Capture the cell that displays the provided text and extract its (X, Y) central coordinate. 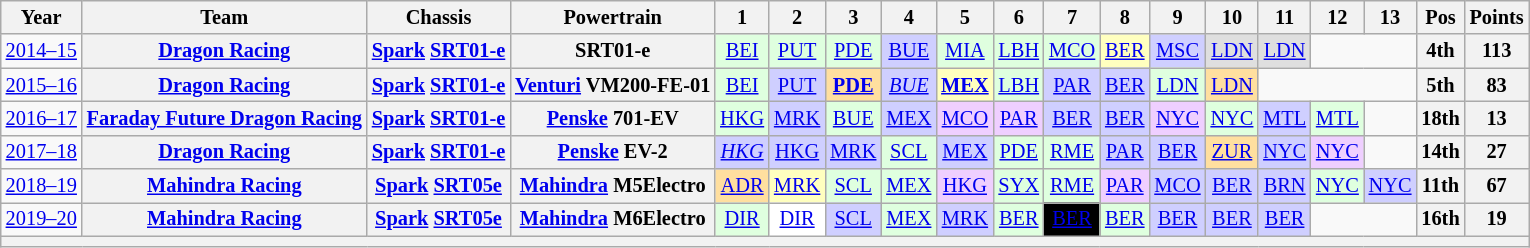
Points (1497, 17)
1 (742, 17)
Year (42, 17)
2019–20 (42, 219)
19 (1497, 219)
Penske 701-EV (612, 118)
Pos (1440, 17)
2 (797, 17)
113 (1497, 51)
14th (1440, 152)
2018–19 (42, 186)
ZUR (1232, 152)
Mahindra M6Electro (612, 219)
5th (1440, 85)
4 (908, 17)
Chassis (438, 17)
8 (1124, 17)
2015–16 (42, 85)
Powertrain (612, 17)
5 (964, 17)
9 (1177, 17)
18th (1440, 118)
12 (1338, 17)
83 (1497, 85)
ADR (742, 186)
MSC (1177, 51)
11th (1440, 186)
BRN (1284, 186)
7 (1072, 17)
Team (224, 17)
16th (1440, 219)
6 (1019, 17)
3 (853, 17)
67 (1497, 186)
4th (1440, 51)
2017–18 (42, 152)
2014–15 (42, 51)
MIA (964, 51)
11 (1284, 17)
10 (1232, 17)
SYX (1019, 186)
2016–17 (42, 118)
27 (1497, 152)
Mahindra M5Electro (612, 186)
Penske EV-2 (612, 152)
SRT01-e (612, 51)
Venturi VM200-FE-01 (612, 85)
Faraday Future Dragon Racing (224, 118)
